Capture the cell that displays the provided text and extract its (x, y) central coordinate. 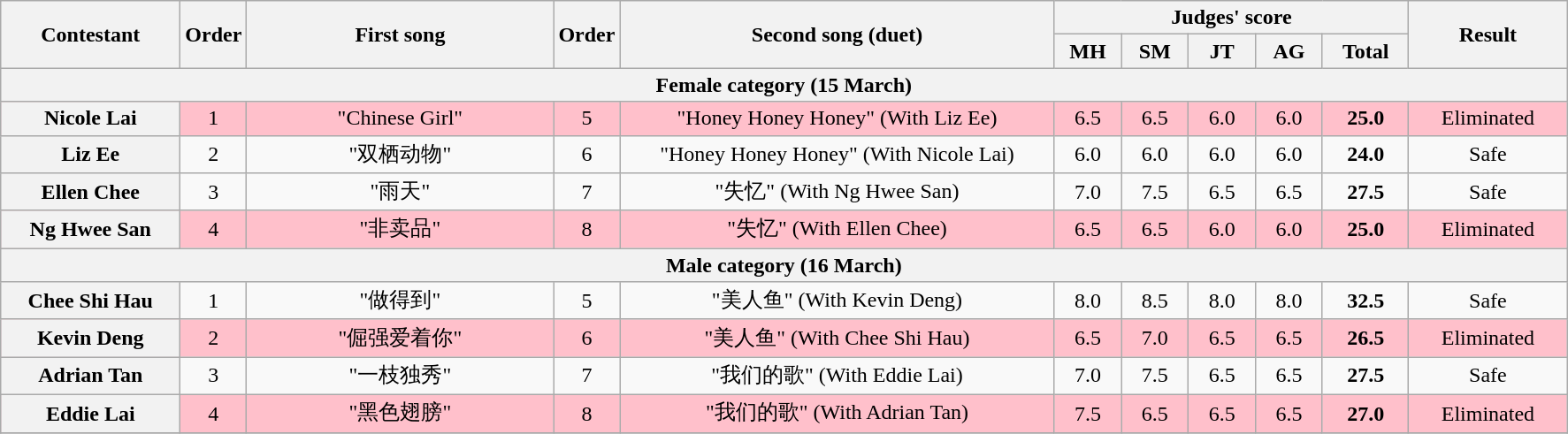
AG (1289, 51)
27.0 (1365, 414)
JT (1222, 51)
26.5 (1365, 338)
"黑色翅膀" (400, 414)
Adrian Tan (90, 377)
"非卖品" (400, 230)
Result (1488, 34)
"Chinese Girl" (400, 118)
"一枝独秀" (400, 377)
24.0 (1365, 154)
SM (1155, 51)
"双栖动物" (400, 154)
MH (1088, 51)
"失忆" (With Ellen Chee) (837, 230)
"做得到" (400, 301)
Judges' score (1231, 18)
"我们的歌" (With Eddie Lai) (837, 377)
Liz Ee (90, 154)
Contestant (90, 34)
"我们的歌" (With Adrian Tan) (837, 414)
"美人鱼" (With Chee Shi Hau) (837, 338)
Ng Hwee San (90, 230)
Male category (16 March) (784, 265)
Eddie Lai (90, 414)
Total (1365, 51)
Kevin Deng (90, 338)
32.5 (1365, 301)
"Honey Honey Honey" (With Nicole Lai) (837, 154)
Ellen Chee (90, 193)
"失忆" (With Ng Hwee San) (837, 193)
Second song (duet) (837, 34)
First song (400, 34)
"美人鱼" (With Kevin Deng) (837, 301)
"倔强爱着你" (400, 338)
Chee Shi Hau (90, 301)
Nicole Lai (90, 118)
"Honey Honey Honey" (With Liz Ee) (837, 118)
Female category (15 March) (784, 85)
8.5 (1155, 301)
"雨天" (400, 193)
